For the text-containing cell, return its midpoint in (X, Y) coordinate format. 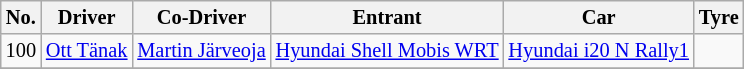
No. (21, 17)
Entrant (388, 17)
Martin Järveoja (201, 51)
Driver (86, 17)
Hyundai Shell Mobis WRT (388, 51)
Co-Driver (201, 17)
Hyundai i20 N Rally1 (599, 51)
Tyre (719, 17)
100 (21, 51)
Ott Tänak (86, 51)
Car (599, 17)
